Identify which cell holds the provided text, then report its [x, y] central coordinate. 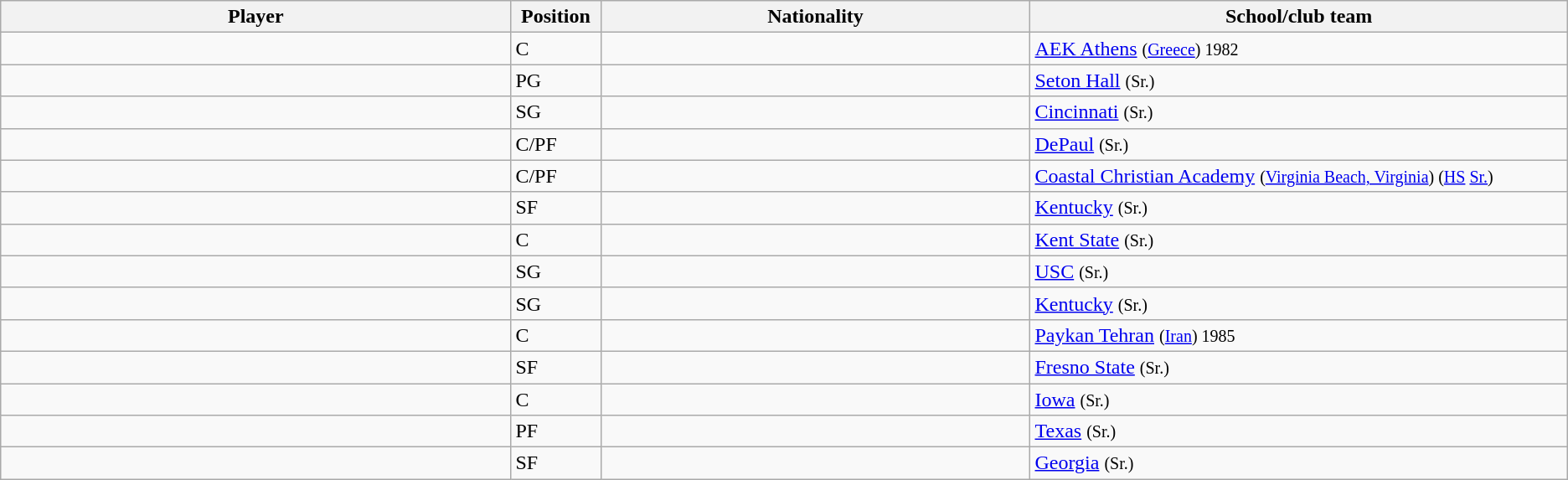
PG [556, 80]
DePaul (Sr.) [1298, 144]
AEK Athens (Greece) 1982 [1298, 49]
Seton Hall (Sr.) [1298, 80]
Iowa (Sr.) [1298, 400]
Cincinnati (Sr.) [1298, 112]
Coastal Christian Academy (Virginia Beach, Virginia) (HS Sr.) [1298, 176]
USC (Sr.) [1298, 271]
Fresno State (Sr.) [1298, 367]
Texas (Sr.) [1298, 431]
Nationality [816, 17]
Player [256, 17]
School/club team [1298, 17]
PF [556, 431]
Paykan Tehran (Iran) 1985 [1298, 335]
Position [556, 17]
Kent State (Sr.) [1298, 240]
Georgia (Sr.) [1298, 463]
